Identify which cell holds the provided text, then report its [X, Y] central coordinate. 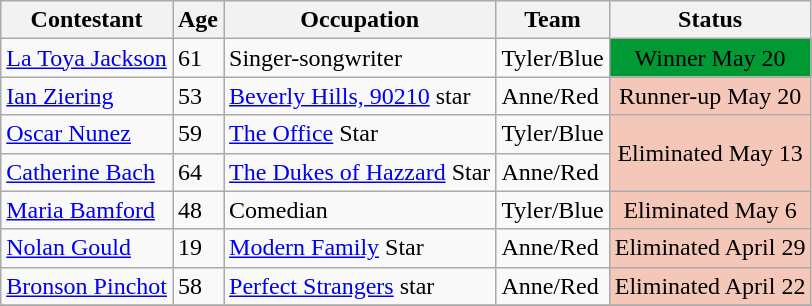
Runner-up May 20 [710, 96]
Winner May 20 [710, 58]
The Dukes of Hazzard Star [360, 172]
53 [198, 96]
Singer-songwriter [360, 58]
The Office Star [360, 134]
Modern Family Star [360, 248]
Nolan Gould [87, 248]
La Toya Jackson [87, 58]
Beverly Hills, 90210 star [360, 96]
48 [198, 210]
59 [198, 134]
Eliminated May 13 [710, 153]
Ian Ziering [87, 96]
Occupation [360, 20]
Age [198, 20]
58 [198, 286]
Contestant [87, 20]
Eliminated April 29 [710, 248]
Eliminated April 22 [710, 286]
Team [552, 20]
61 [198, 58]
64 [198, 172]
Bronson Pinchot [87, 286]
Comedian [360, 210]
19 [198, 248]
Status [710, 20]
Catherine Bach [87, 172]
Maria Bamford [87, 210]
Oscar Nunez [87, 134]
Perfect Strangers star [360, 286]
Eliminated May 6 [710, 210]
